Output the (x, y) coordinate of the center of the cell containing the given text.  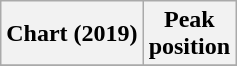
Chart (2019) (72, 34)
Peakposition (189, 34)
